Detect which cell encompasses the target text, then output its (X, Y) center coordinate. 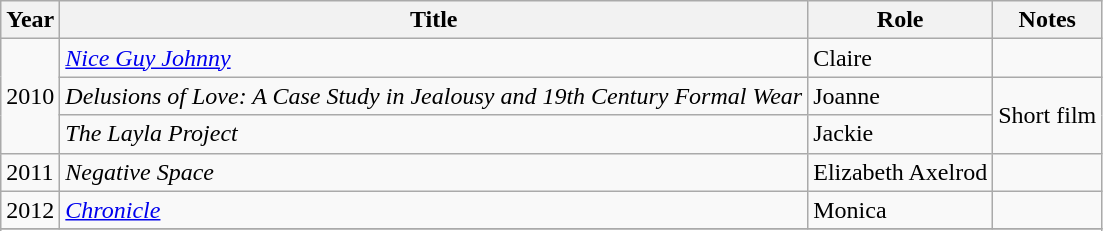
Jackie (900, 134)
Delusions of Love: A Case Study in Jealousy and 19th Century Formal Wear (434, 96)
2012 (30, 210)
Joanne (900, 96)
2011 (30, 172)
Short film (1048, 115)
Notes (1048, 20)
The Layla Project (434, 134)
Role (900, 20)
Claire (900, 58)
Nice Guy Johnny (434, 58)
Monica (900, 210)
2010 (30, 96)
Chronicle (434, 210)
Elizabeth Axelrod (900, 172)
Negative Space (434, 172)
Year (30, 20)
Title (434, 20)
